Identify which cell holds the provided text, then report its (x, y) central coordinate. 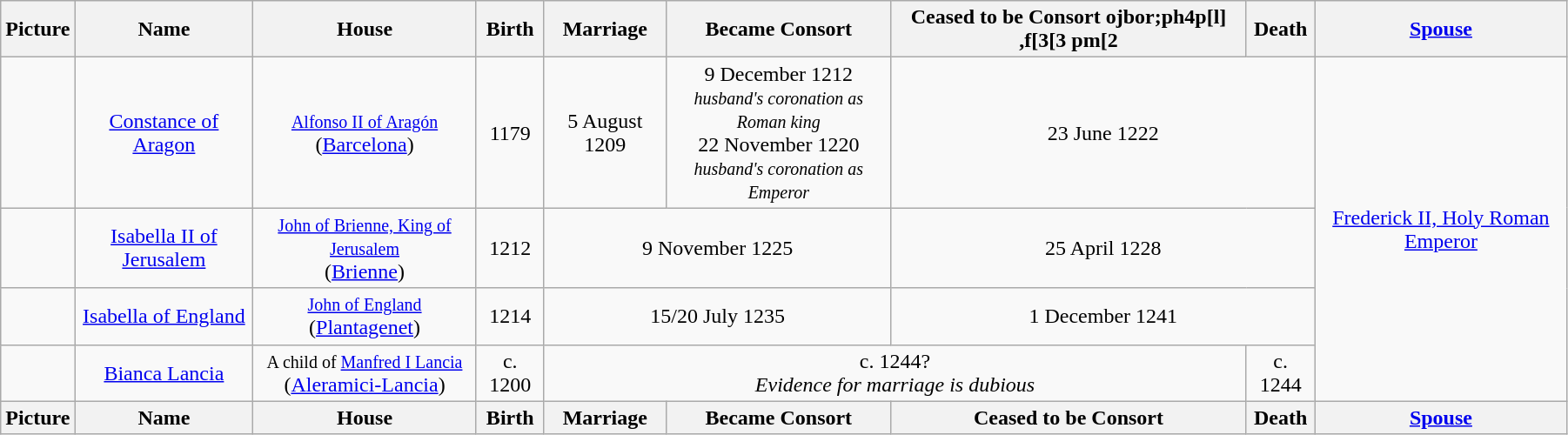
John of England(Plantagenet) (365, 317)
c. 1244 (1281, 372)
c. 1200 (510, 372)
Ceased to be Consort (1069, 418)
Constance of Aragon (164, 132)
Ceased to be Consort ojbor;ph4p[l] ,f[3[3 pm[2 (1069, 30)
15/20 July 1235 (717, 317)
23 June 1222 (1103, 132)
1212 (510, 248)
Alfonso II of Aragón(Barcelona) (365, 132)
c. 1244?Evidence for marriage is dubious (895, 372)
Isabella of England (164, 317)
Frederick II, Holy Roman Emperor (1441, 230)
1179 (510, 132)
9 December 1212husband's coronation as Roman king22 November 1220husband's coronation as Emperor (780, 132)
John of Brienne, King of Jerusalem(Brienne) (365, 248)
1214 (510, 317)
1 December 1241 (1103, 317)
25 April 1228 (1103, 248)
Bianca Lancia (164, 372)
9 November 1225 (717, 248)
Isabella II of Jerusalem (164, 248)
5 August 1209 (605, 132)
A child of Manfred I Lancia(Aleramici-Lancia) (365, 372)
